Scan for the cell matching the given text and deliver its [X, Y] coordinate at center. 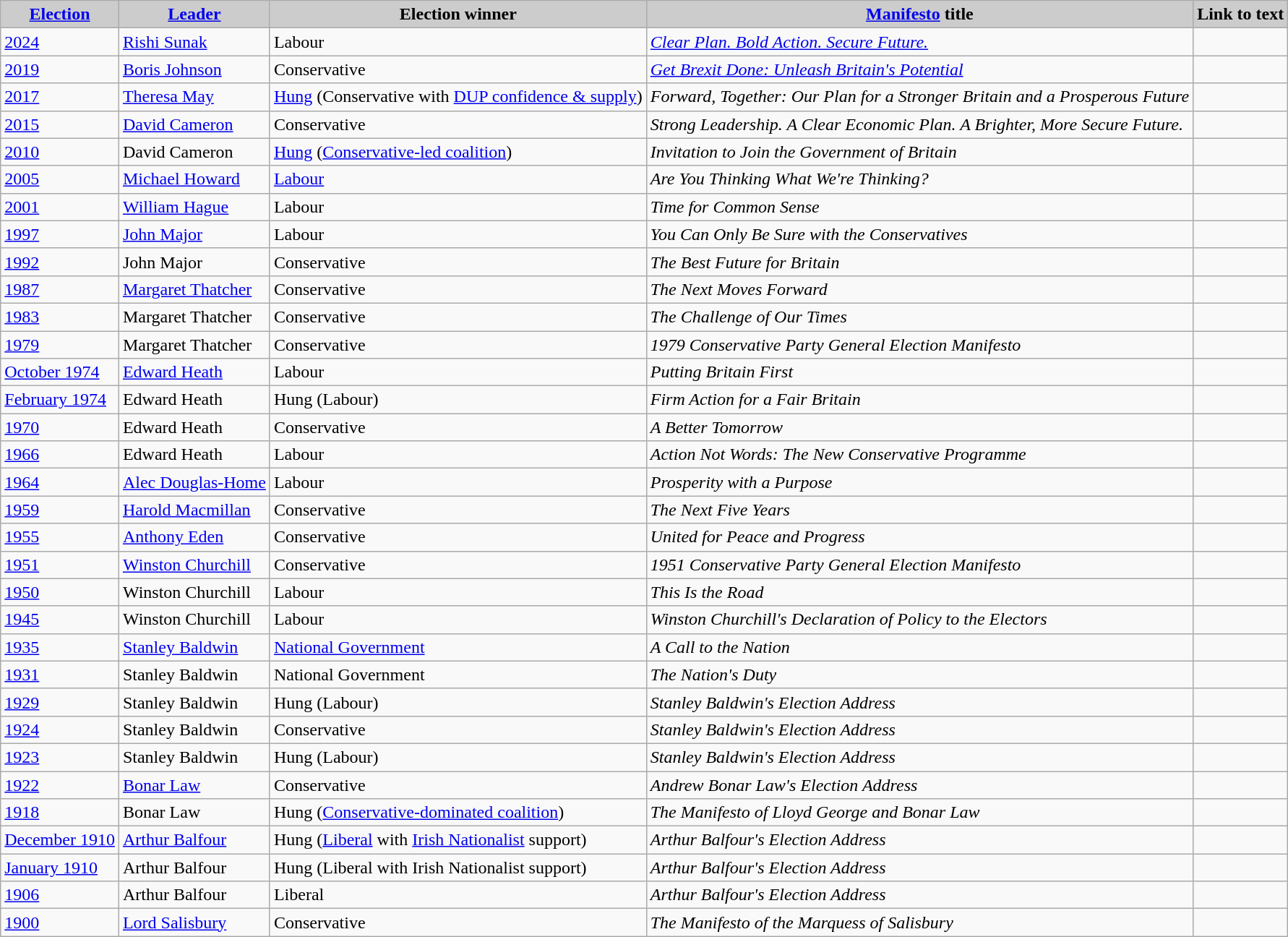
The Best Future for Britain [919, 262]
Anthony Eden [194, 537]
Boris Johnson [194, 69]
Lord Salisbury [194, 923]
1951 Conservative Party General Election Manifesto [919, 565]
This Is the Road [919, 592]
1964 [60, 482]
Election [60, 14]
2005 [60, 179]
December 1910 [60, 840]
1924 [60, 730]
The Next Moves Forward [919, 289]
Hung (Conservative-dominated coalition) [458, 813]
1900 [60, 923]
1950 [60, 592]
Hung (Conservative with DUP confidence & supply) [458, 97]
2010 [60, 152]
October 1974 [60, 372]
Forward, Together: Our Plan for a Stronger Britain and a Prosperous Future [919, 97]
Action Not Words: The New Conservative Programme [919, 455]
1992 [60, 262]
Putting Britain First [919, 372]
The Next Five Years [919, 510]
The Manifesto of the Marquess of Salisbury [919, 923]
Winston Churchill's Declaration of Policy to the Electors [919, 620]
Strong Leadership. A Clear Economic Plan. A Brighter, More Secure Future. [919, 124]
William Hague [194, 207]
1923 [60, 757]
Election winner [458, 14]
1918 [60, 813]
A Better Tomorrow [919, 427]
1983 [60, 317]
January 1910 [60, 868]
Liberal [458, 895]
Manifesto title [919, 14]
The Nation's Duty [919, 675]
Get Brexit Done: Unleash Britain's Potential [919, 69]
Rishi Sunak [194, 42]
You Can Only Be Sure with the Conservatives [919, 234]
1931 [60, 675]
Andrew Bonar Law's Election Address [919, 784]
United for Peace and Progress [919, 537]
Alec Douglas-Home [194, 482]
1945 [60, 620]
Firm Action for a Fair Britain [919, 400]
2024 [60, 42]
Hung (Conservative-led coalition) [458, 152]
Michael Howard [194, 179]
2019 [60, 69]
1970 [60, 427]
2015 [60, 124]
Are You Thinking What We're Thinking? [919, 179]
February 1974 [60, 400]
The Manifesto of Lloyd George and Bonar Law [919, 813]
1987 [60, 289]
Link to text [1240, 14]
2017 [60, 97]
Invitation to Join the Government of Britain [919, 152]
1935 [60, 647]
1979 Conservative Party General Election Manifesto [919, 345]
Time for Common Sense [919, 207]
1966 [60, 455]
1922 [60, 784]
The Challenge of Our Times [919, 317]
1906 [60, 895]
A Call to the Nation [919, 647]
1951 [60, 565]
1959 [60, 510]
Clear Plan. Bold Action. Secure Future. [919, 42]
Prosperity with a Purpose [919, 482]
Theresa May [194, 97]
1955 [60, 537]
1997 [60, 234]
1929 [60, 702]
1979 [60, 345]
Leader [194, 14]
Harold Macmillan [194, 510]
2001 [60, 207]
